Find where the given text appears and provide that cell's center as [x, y] coordinate. 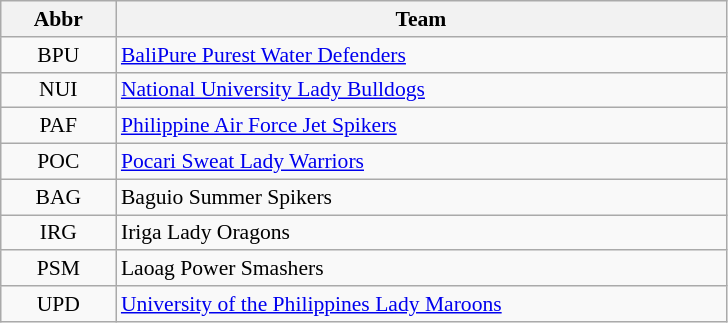
UPD [58, 304]
BaliPure Purest Water Defenders [421, 55]
IRG [58, 233]
BPU [58, 55]
Baguio Summer Spikers [421, 197]
Abbr [58, 19]
Iriga Lady Oragons [421, 233]
National University Lady Bulldogs [421, 90]
Philippine Air Force Jet Spikers [421, 126]
University of the Philippines Lady Maroons [421, 304]
Pocari Sweat Lady Warriors [421, 162]
BAG [58, 197]
NUI [58, 90]
PSM [58, 269]
Laoag Power Smashers [421, 269]
POC [58, 162]
PAF [58, 126]
Team [421, 19]
